Detect which cell encompasses the target text, then output its (x, y) center coordinate. 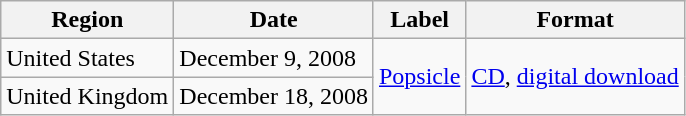
Region (88, 20)
December 18, 2008 (274, 96)
December 9, 2008 (274, 58)
CD, digital download (575, 77)
Popsicle (419, 77)
Label (419, 20)
Date (274, 20)
United Kingdom (88, 96)
United States (88, 58)
Format (575, 20)
